Find where the given text appears and provide that cell's center as [X, Y] coordinate. 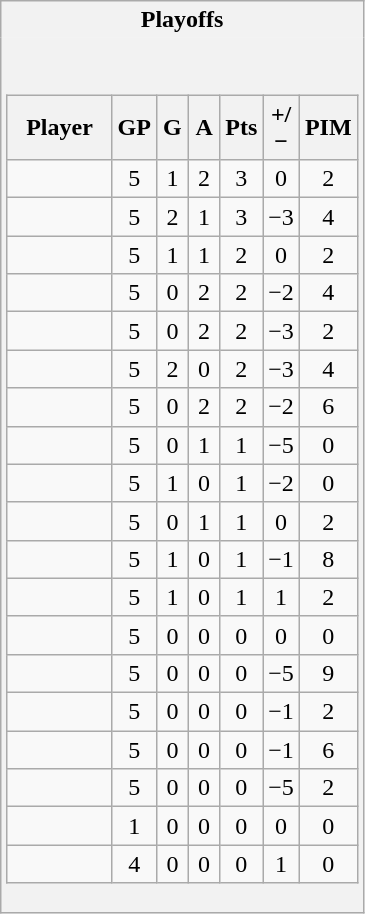
A [204, 128]
PIM [328, 128]
9 [328, 673]
Playoffs [182, 20]
G [172, 128]
Pts [242, 128]
Player [60, 128]
GP [134, 128]
+/− [282, 128]
8 [328, 559]
